Detect which cell encompasses the target text, then output its [x, y] center coordinate. 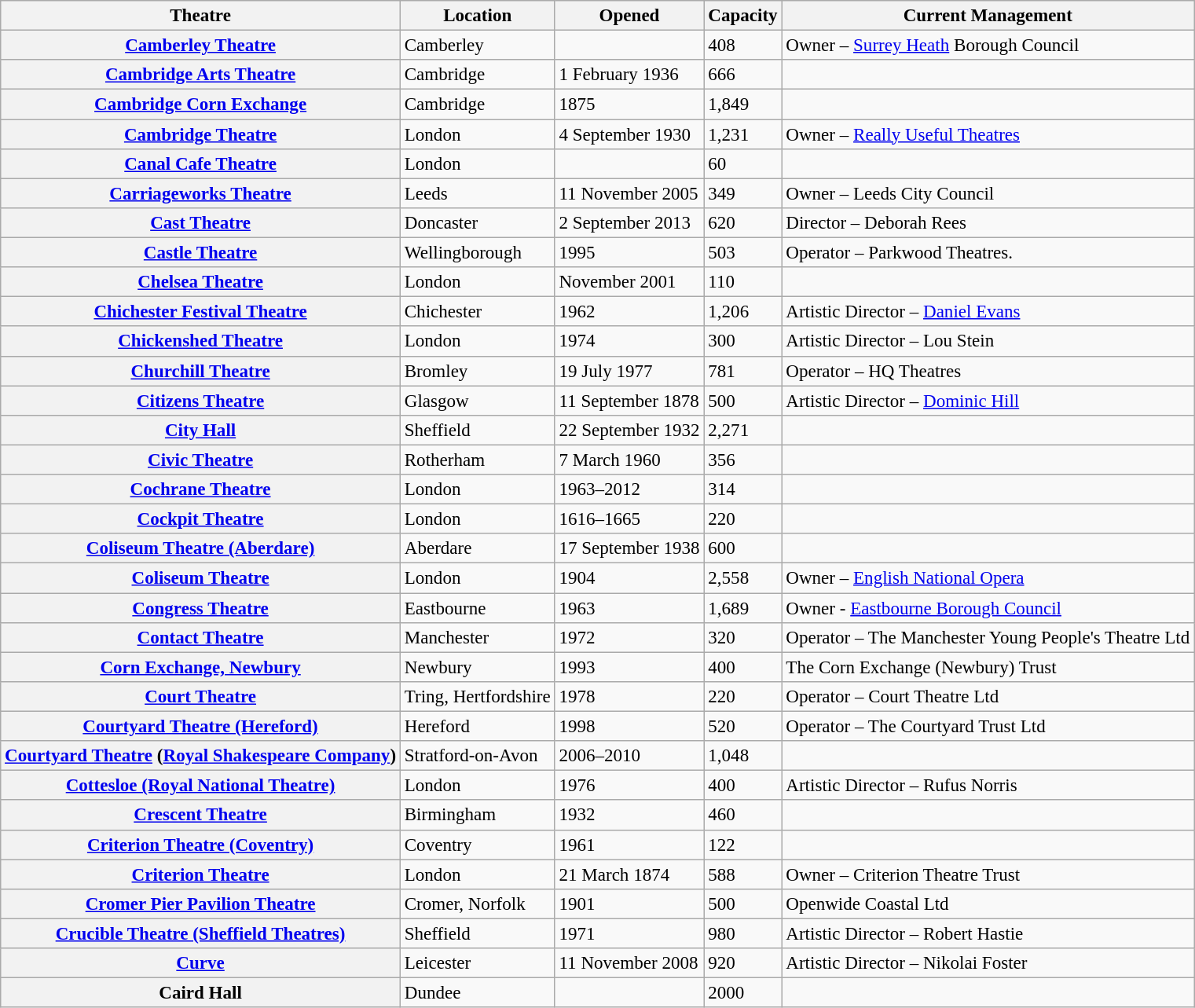
Citizens Theatre [201, 401]
356 [743, 460]
Current Management [988, 16]
Artistic Director – Dominic Hill [988, 401]
Manchester [478, 638]
1 February 1936 [629, 75]
Criterion Theatre [201, 874]
1974 [629, 342]
City Hall [201, 431]
2 September 2013 [629, 223]
1,849 [743, 104]
19 July 1977 [629, 371]
Artistic Director – Rufus Norris [988, 786]
1971 [629, 933]
1616–1665 [629, 519]
Coventry [478, 845]
Owner – Criterion Theatre Trust [988, 874]
1901 [629, 904]
Cromer, Norfolk [478, 904]
Castle Theatre [201, 253]
Coliseum Theatre (Aberdare) [201, 548]
Cambridge Arts Theatre [201, 75]
588 [743, 874]
666 [743, 75]
349 [743, 193]
Hereford [478, 727]
Opened [629, 16]
460 [743, 816]
Wellingborough [478, 253]
Owner – English National Opera [988, 578]
November 2001 [629, 282]
620 [743, 223]
1976 [629, 786]
Chickenshed Theatre [201, 342]
17 September 1938 [629, 548]
1932 [629, 816]
Crescent Theatre [201, 816]
Glasgow [478, 401]
Corn Exchange, Newbury [201, 667]
Cottesloe (Royal National Theatre) [201, 786]
122 [743, 845]
Operator – The Manchester Young People's Theatre Ltd [988, 638]
Caird Hall [201, 993]
Camberley Theatre [201, 46]
1904 [629, 578]
1961 [629, 845]
Churchill Theatre [201, 371]
408 [743, 46]
Owner – Leeds City Council [988, 193]
11 November 2005 [629, 193]
Civic Theatre [201, 460]
7 March 1960 [629, 460]
920 [743, 963]
Court Theatre [201, 697]
Newbury [478, 667]
Cambridge Theatre [201, 134]
Eastbourne [478, 608]
Operator – HQ Theatres [988, 371]
980 [743, 933]
2,558 [743, 578]
2006–2010 [629, 756]
503 [743, 253]
110 [743, 282]
1,206 [743, 312]
1993 [629, 667]
Artistic Director – Nikolai Foster [988, 963]
Capacity [743, 16]
300 [743, 342]
Canal Cafe Theatre [201, 164]
22 September 1932 [629, 431]
Owner – Surrey Heath Borough Council [988, 46]
Chichester [478, 312]
Bromley [478, 371]
1995 [629, 253]
Chichester Festival Theatre [201, 312]
Owner - Eastbourne Borough Council [988, 608]
314 [743, 489]
Dundee [478, 993]
60 [743, 164]
2000 [743, 993]
Artistic Director – Lou Stein [988, 342]
1,231 [743, 134]
Coliseum Theatre [201, 578]
1875 [629, 104]
600 [743, 548]
Operator – Parkwood Theatres. [988, 253]
11 November 2008 [629, 963]
781 [743, 371]
11 September 1878 [629, 401]
Rotherham [478, 460]
1962 [629, 312]
Courtyard Theatre (Royal Shakespeare Company) [201, 756]
Location [478, 16]
Cambridge Corn Exchange [201, 104]
Chelsea Theatre [201, 282]
520 [743, 727]
Courtyard Theatre (Hereford) [201, 727]
Birmingham [478, 816]
Operator – The Courtyard Trust Ltd [988, 727]
Cromer Pier Pavilion Theatre [201, 904]
Aberdare [478, 548]
21 March 1874 [629, 874]
Artistic Director – Robert Hastie [988, 933]
Carriageworks Theatre [201, 193]
2,271 [743, 431]
Tring, Hertfordshire [478, 697]
Doncaster [478, 223]
1963–2012 [629, 489]
Cockpit Theatre [201, 519]
320 [743, 638]
1,048 [743, 756]
Cochrane Theatre [201, 489]
Camberley [478, 46]
Leicester [478, 963]
Crucible Theatre (Sheffield Theatres) [201, 933]
Artistic Director – Daniel Evans [988, 312]
4 September 1930 [629, 134]
1,689 [743, 608]
Criterion Theatre (Coventry) [201, 845]
Leeds [478, 193]
The Corn Exchange (Newbury) Trust [988, 667]
1978 [629, 697]
Contact Theatre [201, 638]
Congress Theatre [201, 608]
Openwide Coastal Ltd [988, 904]
1972 [629, 638]
Stratford-on-Avon [478, 756]
Cast Theatre [201, 223]
Curve [201, 963]
1963 [629, 608]
Operator – Court Theatre Ltd [988, 697]
Owner – Really Useful Theatres [988, 134]
Director – Deborah Rees [988, 223]
1998 [629, 727]
Theatre [201, 16]
